Return the [X, Y] coordinate for the center point of the cell that contains the specified text.  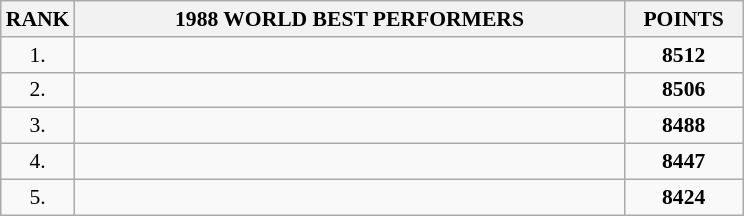
RANK [38, 19]
4. [38, 162]
3. [38, 126]
8424 [684, 197]
POINTS [684, 19]
1. [38, 55]
8506 [684, 90]
1988 WORLD BEST PERFORMERS [349, 19]
8488 [684, 126]
5. [38, 197]
2. [38, 90]
8512 [684, 55]
8447 [684, 162]
